For the text-containing cell, return its midpoint in (X, Y) coordinate format. 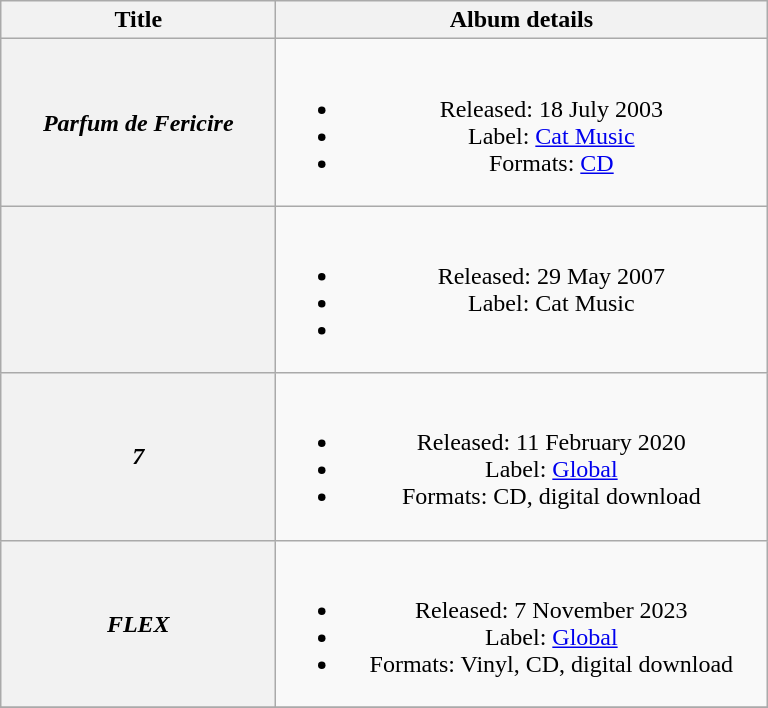
Released: 29 May 2007Label: Cat Music (522, 290)
Released: 11 February 2020Label: GlobalFormats: CD, digital download (522, 456)
FLEX (138, 624)
Album details (522, 20)
Released: 18 July 2003Label: Cat MusicFormats: CD (522, 122)
7 (138, 456)
Released: 7 November 2023Label: GlobalFormats: Vinyl, CD, digital download (522, 624)
Parfum de Fericire (138, 122)
Title (138, 20)
